Extract the (X, Y) coordinate from the center of the cell holding the provided text.  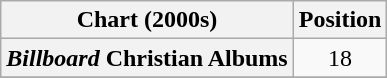
Chart (2000s) (147, 20)
Position (340, 20)
Billboard Christian Albums (147, 58)
18 (340, 58)
